Search for the cell housing the specified text and yield its [x, y] center coordinate. 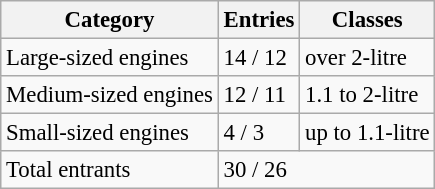
Medium-sized engines [110, 95]
4 / 3 [258, 133]
Category [110, 20]
Small-sized engines [110, 133]
30 / 26 [326, 170]
Large-sized engines [110, 58]
Classes [368, 20]
Total entrants [110, 170]
Entries [258, 20]
12 / 11 [258, 95]
14 / 12 [258, 58]
over 2-litre [368, 58]
1.1 to 2-litre [368, 95]
up to 1.1-litre [368, 133]
